Extract the (X, Y) coordinate from the center of the cell holding the provided text.  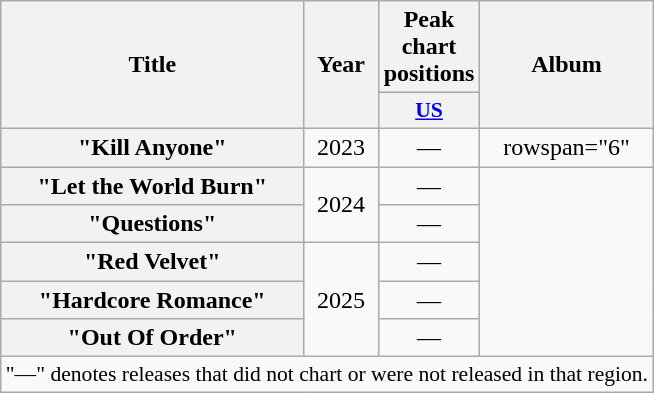
"—" denotes releases that did not chart or were not released in that region. (327, 375)
"Let the World Burn" (152, 185)
"Questions" (152, 224)
"Out Of Order" (152, 338)
Year (341, 65)
2023 (341, 147)
Peak chart positions (429, 47)
"Kill Anyone" (152, 147)
2024 (341, 204)
2025 (341, 300)
Album (566, 65)
"Hardcore Romance" (152, 300)
Title (152, 65)
rowspan="6" (566, 147)
US (429, 111)
"Red Velvet" (152, 262)
